Output the [x, y] coordinate of the center of the cell containing the given text.  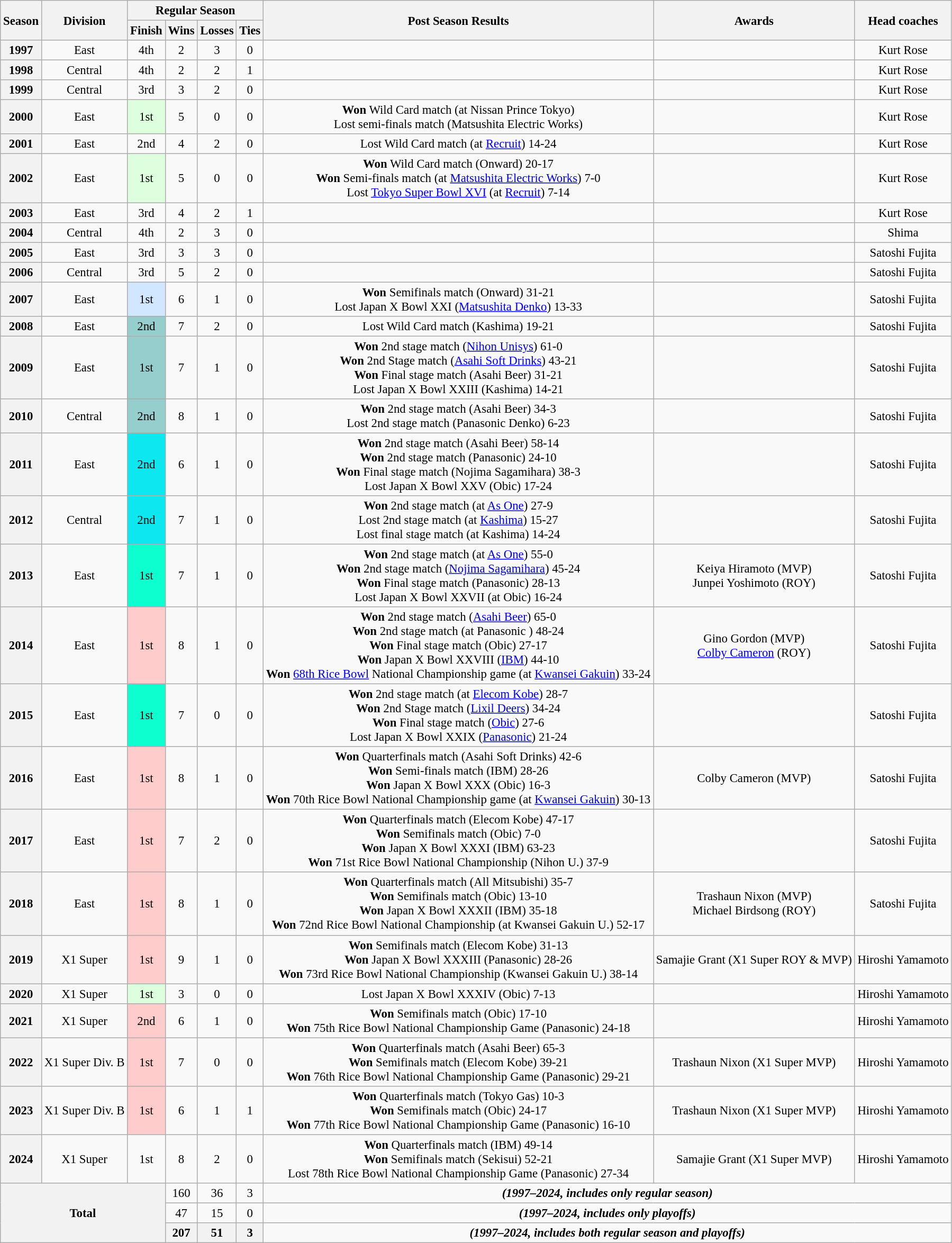
1998 [21, 70]
47 [181, 1213]
36 [217, 1193]
2024 [21, 1159]
2019 [21, 959]
(1997–2024, includes only playoffs) [608, 1213]
Head coaches [903, 20]
Lost Japan X Bowl XXXIV (Obic) 7-13 [458, 994]
2004 [21, 232]
Losses [217, 31]
(1997–2024, includes both regular season and playoffs) [608, 1233]
Trashaun Nixon (MVP)Michael Birdsong (ROY) [755, 904]
Shima [903, 232]
2008 [21, 326]
2002 [21, 178]
Won Semifinals match (Onward) 31-21Lost Japan X Bowl XXI (Matsushita Denko) 13-33 [458, 300]
2016 [21, 778]
2014 [21, 646]
2023 [21, 1111]
Won Quarterfinals match (IBM) 49-14Won Semifinals match (Sekisui) 52-21Lost 78th Rice Bowl National Championship Game (Panasonic) 27-34 [458, 1159]
Gino Gordon (MVP)Colby Cameron (ROY) [755, 646]
2011 [21, 465]
Lost Wild Card match (Kashima) 19-21 [458, 326]
2003 [21, 213]
2006 [21, 272]
1999 [21, 90]
Won Quarterfinals match (Tokyo Gas) 10-3Won Semifinals match (Obic) 24-17Won 77th Rice Bowl National Championship Game (Panasonic) 16-10 [458, 1111]
2018 [21, 904]
2009 [21, 367]
Awards [755, 20]
2022 [21, 1062]
Won Wild Card match (Onward) 20-17Won Semi-finals match (at Matsushita Electric Works) 7-0Lost Tokyo Super Bowl XVI (at Recruit) 7-14 [458, 178]
Ties [250, 31]
51 [217, 1233]
160 [181, 1193]
Lost Wild Card match (at Recruit) 14-24 [458, 144]
Keiya Hiramoto (MVP)Junpei Yoshimoto (ROY) [755, 576]
Finish [146, 31]
2013 [21, 576]
1997 [21, 50]
2020 [21, 994]
Total [83, 1213]
2001 [21, 144]
2017 [21, 841]
2015 [21, 715]
Colby Cameron (MVP) [755, 778]
Samajie Grant (X1 Super ROY & MVP) [755, 959]
Season [21, 20]
Won Semifinals match (Elecom Kobe) 31-13Won Japan X Bowl XXXIII (Panasonic) 28-26Won 73rd Rice Bowl National Championship (Kwansei Gakuin U.) 38-14 [458, 959]
2012 [21, 520]
15 [217, 1213]
2021 [21, 1020]
207 [181, 1233]
Won Quarterfinals match (Asahi Beer) 65-3Won Semifinals match (Elecom Kobe) 39-21Won 76th Rice Bowl National Championship Game (Panasonic) 29-21 [458, 1062]
2005 [21, 252]
9 [181, 959]
Regular Season [196, 11]
Won 2nd stage match (Asahi Beer) 34-3 Lost 2nd stage match (Panasonic Denko) 6-23 [458, 416]
Samajie Grant (X1 Super MVP) [755, 1159]
Wins [181, 31]
2010 [21, 416]
2000 [21, 117]
Won Semifinals match (Obic) 17-10Won 75th Rice Bowl National Championship Game (Panasonic) 24-18 [458, 1020]
(1997–2024, includes only regular season) [608, 1193]
Post Season Results [458, 20]
Division [84, 20]
Won 2nd stage match (at As One) 27-9Lost 2nd stage match (at Kashima) 15-27Lost final stage match (at Kashima) 14-24 [458, 520]
Won Wild Card match (at Nissan Prince Tokyo)Lost semi-finals match (Matsushita Electric Works) [458, 117]
2007 [21, 300]
